For the text-containing cell, return its midpoint in (X, Y) coordinate format. 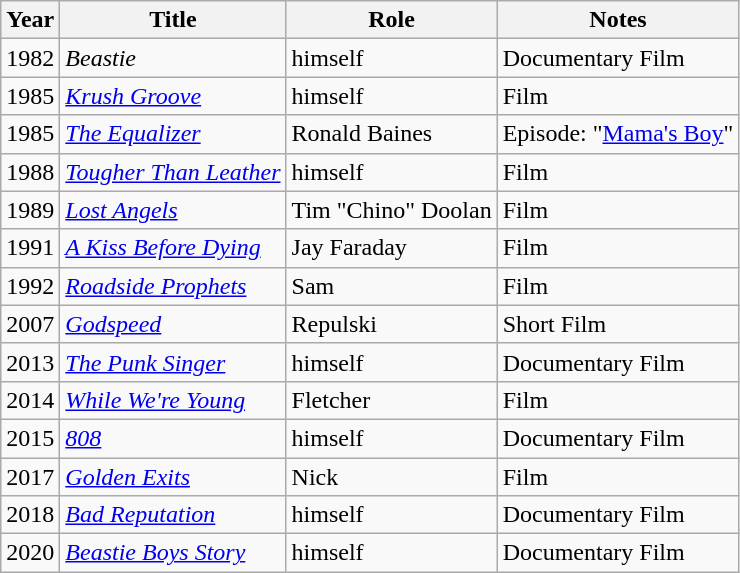
Golden Exits (173, 477)
1982 (30, 58)
Roadside Prophets (173, 286)
Nick (392, 477)
Godspeed (173, 324)
808 (173, 438)
The Punk Singer (173, 362)
Fletcher (392, 400)
Lost Angels (173, 210)
A Kiss Before Dying (173, 248)
2020 (30, 553)
Repulski (392, 324)
2017 (30, 477)
Ronald Baines (392, 134)
Krush Groove (173, 96)
2018 (30, 515)
Year (30, 20)
Beastie (173, 58)
Sam (392, 286)
Notes (618, 20)
1989 (30, 210)
The Equalizer (173, 134)
While We're Young (173, 400)
Jay Faraday (392, 248)
1992 (30, 286)
Role (392, 20)
Tougher Than Leather (173, 172)
2013 (30, 362)
1991 (30, 248)
Tim "Chino" Doolan (392, 210)
Episode: "Mama's Boy" (618, 134)
2007 (30, 324)
Beastie Boys Story (173, 553)
2014 (30, 400)
Short Film (618, 324)
2015 (30, 438)
1988 (30, 172)
Bad Reputation (173, 515)
Title (173, 20)
